Provide the [X, Y] coordinate of the cell's center where the given text is located.  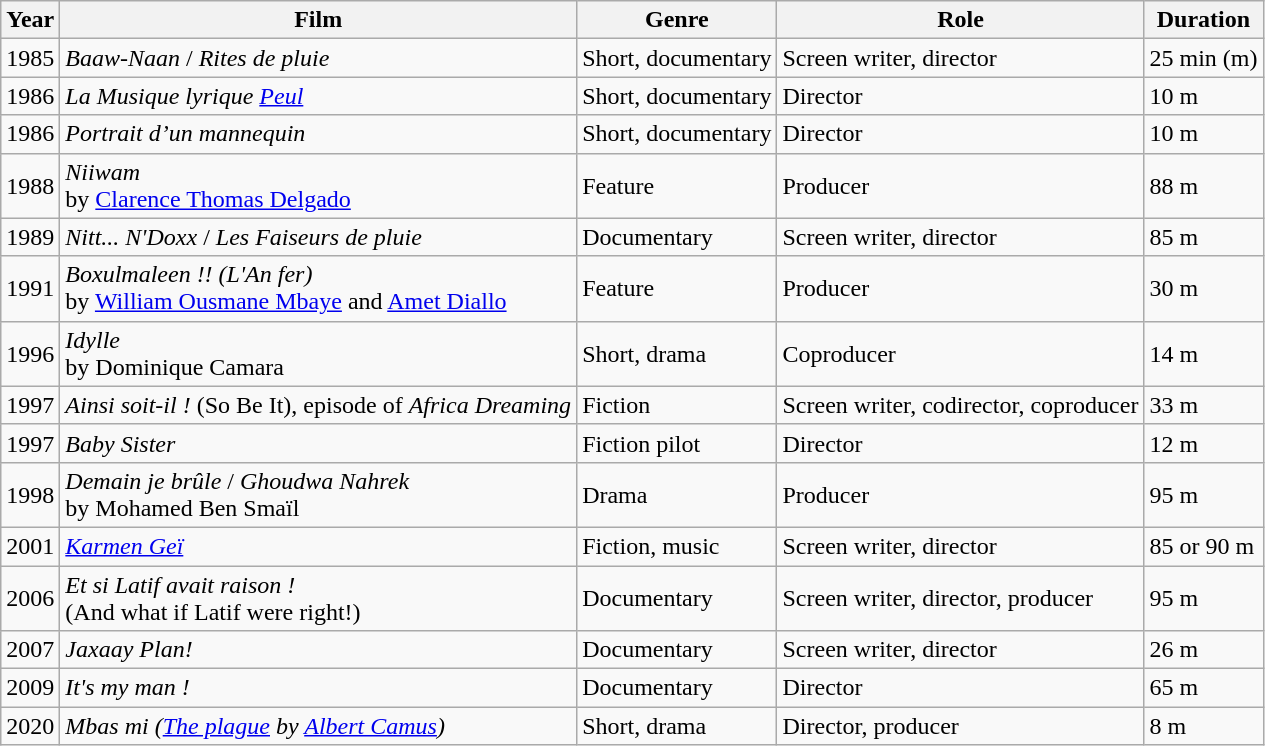
Fiction [677, 405]
Screen writer, director, producer [960, 598]
Baby Sister [318, 443]
12 m [1204, 443]
2001 [30, 546]
25 min (m) [1204, 58]
Demain je brûle / Ghoudwa Nahrekby Mohamed Ben Smaïl [318, 494]
Role [960, 20]
Duration [1204, 20]
Film [318, 20]
14 m [1204, 354]
88 m [1204, 186]
Et si Latif avait raison !(And what if Latif were right!) [318, 598]
1991 [30, 288]
La Musique lyrique Peul [318, 96]
33 m [1204, 405]
Genre [677, 20]
Karmen Geï [318, 546]
Year [30, 20]
Fiction pilot [677, 443]
Director, producer [960, 726]
1998 [30, 494]
Idylleby Dominique Camara [318, 354]
1996 [30, 354]
Portrait d’un mannequin [318, 134]
Fiction, music [677, 546]
Coproducer [960, 354]
It's my man ! [318, 688]
1985 [30, 58]
Ainsi soit-il ! (So Be It), episode of Africa Dreaming [318, 405]
85 or 90 m [1204, 546]
8 m [1204, 726]
1989 [30, 237]
1988 [30, 186]
Mbas mi (The plague by Albert Camus) [318, 726]
30 m [1204, 288]
65 m [1204, 688]
2020 [30, 726]
Screen writer, codirector, coproducer [960, 405]
Niiwamby Clarence Thomas Delgado [318, 186]
Boxulmaleen !! (L'An fer)by William Ousmane Mbaye and Amet Diallo [318, 288]
26 m [1204, 650]
Baaw-Naan / Rites de pluie [318, 58]
Nitt... N'Doxx / Les Faiseurs de pluie [318, 237]
2006 [30, 598]
Jaxaay Plan! [318, 650]
2007 [30, 650]
Drama [677, 494]
85 m [1204, 237]
2009 [30, 688]
